Provide the (X, Y) coordinate of the cell's center where the given text is located.  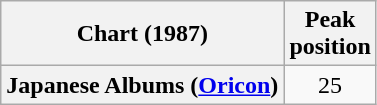
25 (330, 85)
Japanese Albums (Oricon) (142, 85)
Chart (1987) (142, 34)
Peak position (330, 34)
